Return (x, y) of the center of cell containing provided text 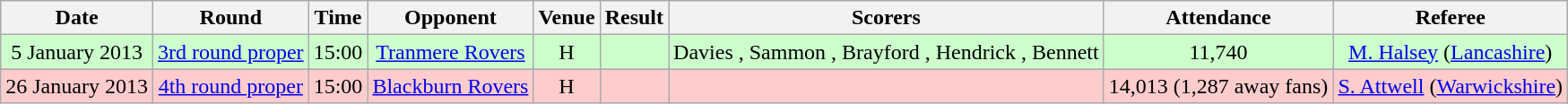
Scorers (887, 18)
Davies , Sammon , Brayford , Hendrick , Bennett (887, 52)
Tranmere Rovers (450, 52)
Referee (1451, 18)
26 January 2013 (77, 86)
Attendance (1218, 18)
S. Attwell (Warwickshire) (1451, 86)
Date (77, 18)
4th round proper (230, 86)
11,740 (1218, 52)
Venue (567, 18)
5 January 2013 (77, 52)
Round (230, 18)
14,013 (1,287 away fans) (1218, 86)
3rd round proper (230, 52)
Result (634, 18)
Blackburn Rovers (450, 86)
Time (338, 18)
Opponent (450, 18)
M. Halsey (Lancashire) (1451, 52)
